Scan for the cell matching the given text and deliver its [x, y] coordinate at center. 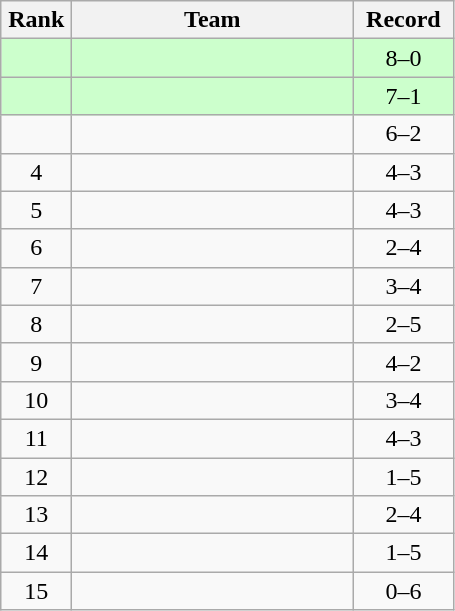
Rank [36, 20]
7 [36, 286]
Team [212, 20]
5 [36, 210]
8–0 [404, 58]
0–6 [404, 591]
11 [36, 438]
12 [36, 477]
2–5 [404, 324]
14 [36, 553]
6 [36, 248]
7–1 [404, 96]
6–2 [404, 134]
4–2 [404, 362]
Record [404, 20]
13 [36, 515]
10 [36, 400]
9 [36, 362]
15 [36, 591]
4 [36, 172]
8 [36, 324]
